Detect which cell encompasses the target text, then output its [X, Y] center coordinate. 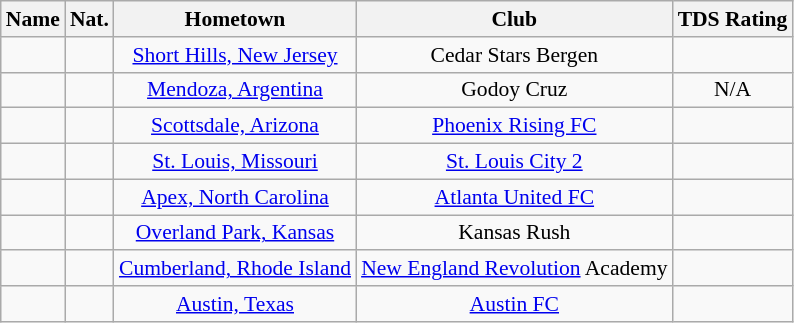
Short Hills, New Jersey [235, 55]
Overland Park, Kansas [235, 233]
TDS Rating [733, 19]
Kansas Rush [514, 233]
Austin FC [514, 304]
Cumberland, Rhode Island [235, 269]
St. Louis, Missouri [235, 162]
Mendoza, Argentina [235, 90]
Apex, North Carolina [235, 197]
St. Louis City 2 [514, 162]
New England Revolution Academy [514, 269]
N/A [733, 90]
Atlanta United FC [514, 197]
Hometown [235, 19]
Austin, Texas [235, 304]
Godoy Cruz [514, 90]
Nat. [90, 19]
Name [33, 19]
Club [514, 19]
Cedar Stars Bergen [514, 55]
Scottsdale, Arizona [235, 126]
Phoenix Rising FC [514, 126]
